Detect which cell encompasses the target text, then output its [x, y] center coordinate. 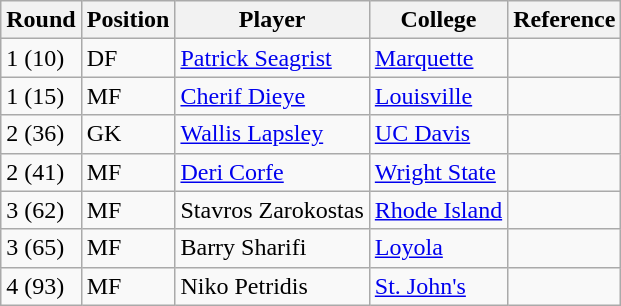
1 (10) [41, 58]
Round [41, 20]
St. John's [438, 286]
Barry Sharifi [272, 248]
Player [272, 20]
GK [128, 134]
4 (93) [41, 286]
2 (36) [41, 134]
Position [128, 20]
Niko Petridis [272, 286]
3 (62) [41, 210]
1 (15) [41, 96]
Patrick Seagrist [272, 58]
3 (65) [41, 248]
Reference [564, 20]
Marquette [438, 58]
Stavros Zarokostas [272, 210]
Loyola [438, 248]
Deri Corfe [272, 172]
Wright State [438, 172]
Louisville [438, 96]
College [438, 20]
Rhode Island [438, 210]
Cherif Dieye [272, 96]
UC Davis [438, 134]
2 (41) [41, 172]
Wallis Lapsley [272, 134]
DF [128, 58]
